For the text-containing cell, return its midpoint in (x, y) coordinate format. 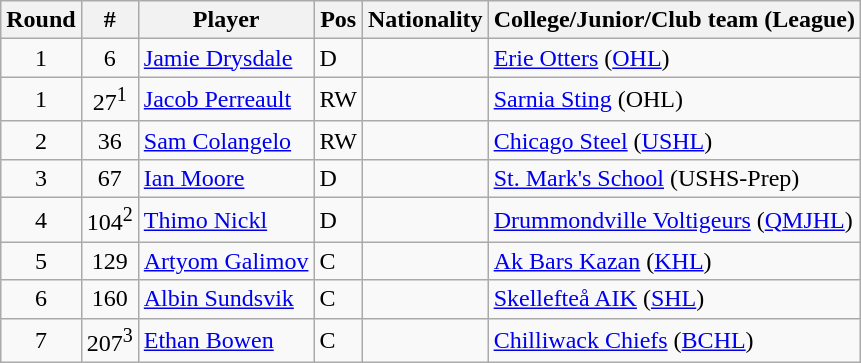
Player (226, 20)
Pos (338, 20)
160 (110, 299)
4 (41, 220)
Chilliwack Chiefs (BCHL) (674, 340)
Sam Colangelo (226, 140)
Nationality (425, 20)
Round (41, 20)
# (110, 20)
Sarnia Sting (OHL) (674, 100)
Skellefteå AIK (SHL) (674, 299)
2 (41, 140)
Drummondville Voltigeurs (QMJHL) (674, 220)
67 (110, 178)
Artyom Galimov (226, 261)
Albin Sundsvik (226, 299)
Ian Moore (226, 178)
7 (41, 340)
Ak Bars Kazan (KHL) (674, 261)
271 (110, 100)
Chicago Steel (USHL) (674, 140)
2073 (110, 340)
Jacob Perreault (226, 100)
Erie Otters (OHL) (674, 58)
3 (41, 178)
129 (110, 261)
Jamie Drysdale (226, 58)
5 (41, 261)
36 (110, 140)
Thimo Nickl (226, 220)
College/Junior/Club team (League) (674, 20)
1042 (110, 220)
Ethan Bowen (226, 340)
St. Mark's School (USHS-Prep) (674, 178)
